Detect which cell encompasses the target text, then output its (X, Y) center coordinate. 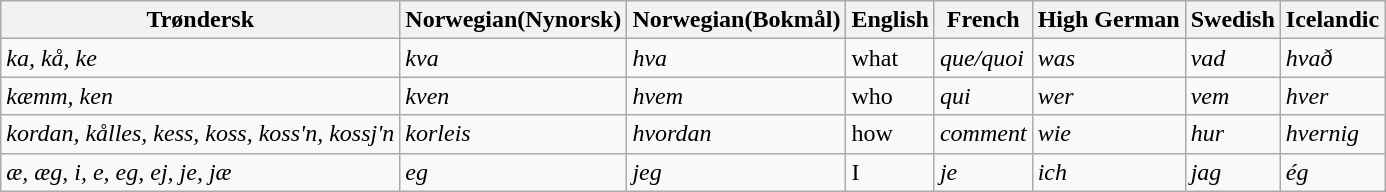
jag (1232, 172)
Trøndersk (200, 20)
kva (514, 58)
jeg (736, 172)
hvordan (736, 134)
French (983, 20)
Norwegian(Bokmål) (736, 20)
vem (1232, 96)
hur (1232, 134)
vad (1232, 58)
hver (1332, 96)
hvernig (1332, 134)
High German (1108, 20)
wie (1108, 134)
je (983, 172)
Icelandic (1332, 20)
who (890, 96)
ich (1108, 172)
kven (514, 96)
hvem (736, 96)
eg (514, 172)
how (890, 134)
hva (736, 58)
Swedish (1232, 20)
ka, kå, ke (200, 58)
wer (1108, 96)
ég (1332, 172)
English (890, 20)
hvað (1332, 58)
æ, æg, i, e, eg, ej, je, jæ (200, 172)
qui (983, 96)
kæmm, ken (200, 96)
comment (983, 134)
Norwegian(Nynorsk) (514, 20)
korleis (514, 134)
kordan, kålles, kess, koss, koss'n, kossj'n (200, 134)
what (890, 58)
was (1108, 58)
I (890, 172)
que/quoi (983, 58)
